Output the [x, y] coordinate of the center of the cell containing the given text.  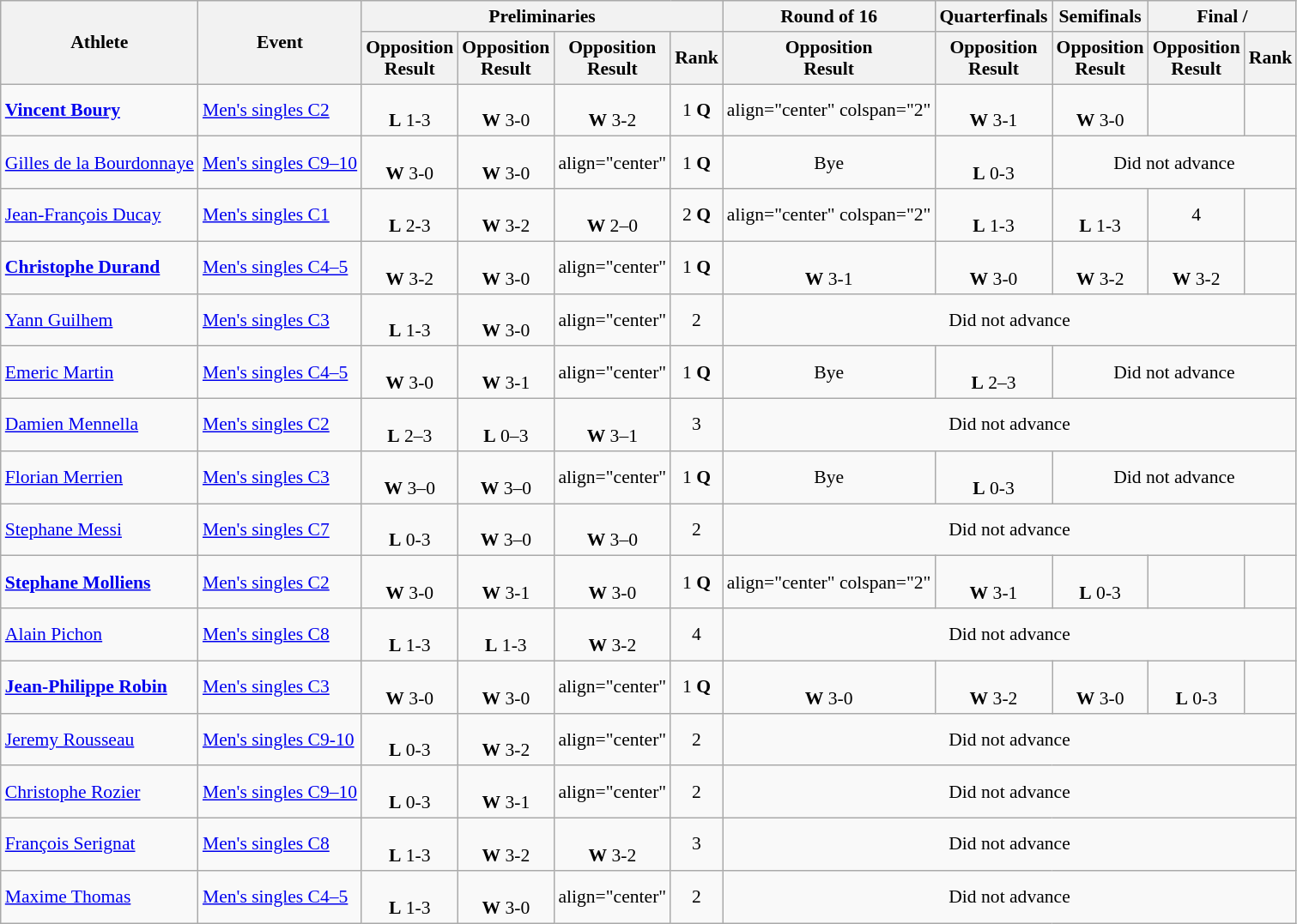
Preliminaries [542, 16]
Jeremy Rousseau [100, 740]
L 0–3 [506, 426]
Men's singles C9-10 [280, 740]
W 2–0 [612, 214]
Emeric Martin [100, 372]
Stephane Messi [100, 530]
Final / [1222, 16]
Jean-Philippe Robin [100, 686]
Athlete [100, 43]
Yann Guilhem [100, 319]
Christophe Durand [100, 268]
Gilles de la Bourdonnaye [100, 163]
Men's singles C7 [280, 530]
Alain Pichon [100, 635]
Maxime Thomas [100, 897]
Quarterfinals [993, 16]
Florian Merrien [100, 477]
Vincent Boury [100, 110]
L 2-3 [409, 214]
Jean-François Ducay [100, 214]
W 3–1 [612, 426]
François Serignat [100, 844]
Round of 16 [829, 16]
Event [280, 43]
Damien Mennella [100, 426]
Men's singles C1 [280, 214]
2 Q [697, 214]
Semifinals [1100, 16]
Christophe Rozier [100, 793]
Stephane Molliens [100, 582]
